Determine the (X, Y) coordinate at the center of the cell enclosing the given text.  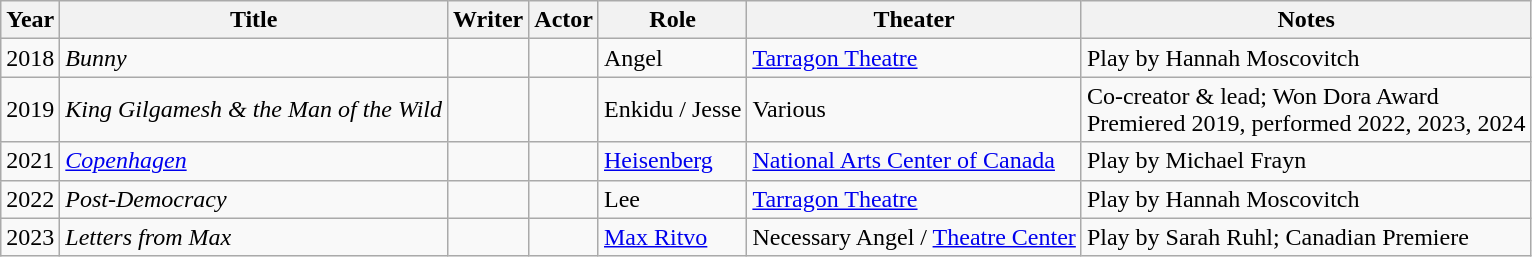
2022 (30, 199)
Title (254, 20)
National Arts Center of Canada (914, 161)
King Gilgamesh & the Man of the Wild (254, 110)
Play by Michael Frayn (1306, 161)
Necessary Angel / Theatre Center (914, 237)
Enkidu / Jesse (672, 110)
Co-creator & lead; Won Dora AwardPremiered 2019, performed 2022, 2023, 2024 (1306, 110)
Lee (672, 199)
Letters from Max (254, 237)
Max Ritvo (672, 237)
2023 (30, 237)
Bunny (254, 58)
2019 (30, 110)
Copenhagen (254, 161)
Various (914, 110)
2018 (30, 58)
Heisenberg (672, 161)
Play by Sarah Ruhl; Canadian Premiere (1306, 237)
Actor (564, 20)
Writer (488, 20)
Role (672, 20)
Theater (914, 20)
2021 (30, 161)
Post-Democracy (254, 199)
Notes (1306, 20)
Year (30, 20)
Angel (672, 58)
